Return the (X, Y) coordinate for the center point of the cell that contains the specified text.  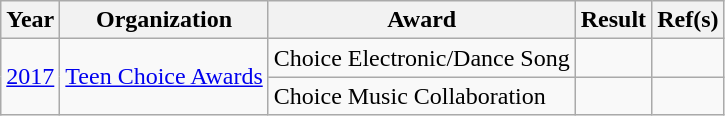
Choice Music Collaboration (422, 96)
Organization (164, 20)
Teen Choice Awards (164, 77)
Year (30, 20)
Result (613, 20)
Ref(s) (688, 20)
Choice Electronic/Dance Song (422, 58)
2017 (30, 77)
Award (422, 20)
